Scan for the cell matching the given text and deliver its (X, Y) coordinate at center. 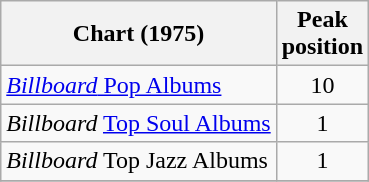
Peakposition (322, 34)
Chart (1975) (138, 34)
Billboard Top Jazz Albums (138, 161)
10 (322, 85)
Billboard Pop Albums (138, 85)
Billboard Top Soul Albums (138, 123)
